Capture the cell that displays the provided text and extract its (X, Y) central coordinate. 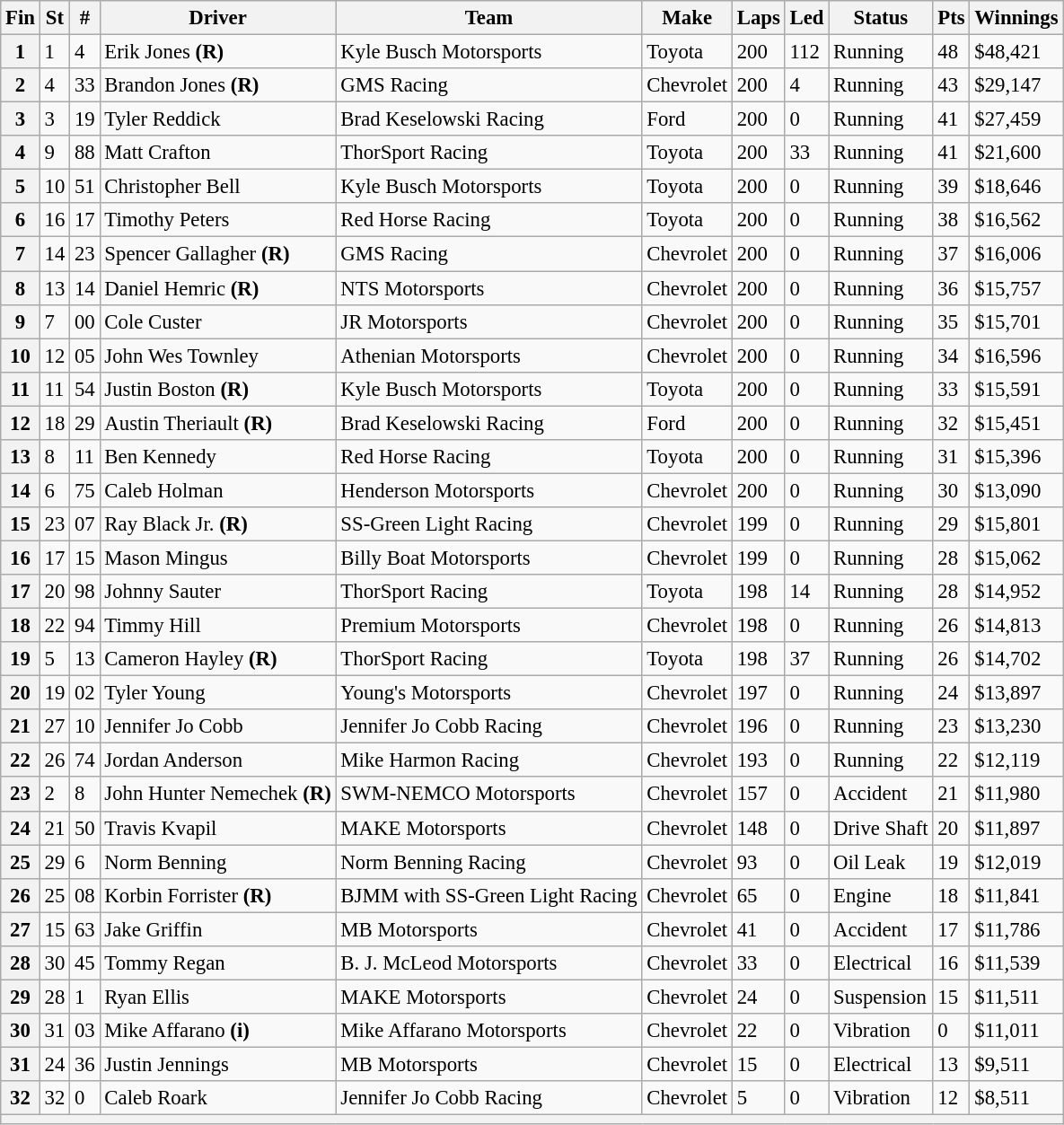
48 (952, 52)
Timmy Hill (217, 626)
Mike Harmon Racing (488, 760)
Caleb Holman (217, 490)
Jake Griffin (217, 929)
$11,980 (1016, 795)
$15,701 (1016, 321)
$12,119 (1016, 760)
Ryan Ellis (217, 997)
Mike Affarano Motorsports (488, 1031)
Tyler Young (217, 693)
$13,090 (1016, 490)
54 (84, 389)
BJMM with SS-Green Light Racing (488, 895)
07 (84, 524)
Justin Jennings (217, 1064)
Caleb Roark (217, 1098)
$11,011 (1016, 1031)
Cole Custer (217, 321)
Led (806, 18)
98 (84, 592)
43 (952, 85)
$11,897 (1016, 828)
Make (687, 18)
$16,006 (1016, 254)
35 (952, 321)
$11,511 (1016, 997)
# (84, 18)
Mike Affarano (i) (217, 1031)
03 (84, 1031)
$8,511 (1016, 1098)
63 (84, 929)
Team (488, 18)
Young's Motorsports (488, 693)
Spencer Gallagher (R) (217, 254)
Ray Black Jr. (R) (217, 524)
$15,396 (1016, 457)
112 (806, 52)
$48,421 (1016, 52)
75 (84, 490)
196 (758, 726)
Fin (21, 18)
Billy Boat Motorsports (488, 558)
Drive Shaft (881, 828)
John Hunter Nemechek (R) (217, 795)
Brandon Jones (R) (217, 85)
$21,600 (1016, 153)
Norm Benning Racing (488, 862)
45 (84, 963)
51 (84, 187)
$16,596 (1016, 356)
St (54, 18)
34 (952, 356)
Engine (881, 895)
Henderson Motorsports (488, 490)
93 (758, 862)
$12,019 (1016, 862)
65 (758, 895)
$15,591 (1016, 389)
$29,147 (1016, 85)
08 (84, 895)
$11,786 (1016, 929)
Tommy Regan (217, 963)
Timothy Peters (217, 220)
$11,539 (1016, 963)
Norm Benning (217, 862)
Cameron Hayley (R) (217, 659)
Tyler Reddick (217, 119)
74 (84, 760)
Justin Boston (R) (217, 389)
Pts (952, 18)
Oil Leak (881, 862)
$15,757 (1016, 288)
Premium Motorsports (488, 626)
B. J. McLeod Motorsports (488, 963)
$16,562 (1016, 220)
148 (758, 828)
$18,646 (1016, 187)
Suspension (881, 997)
Laps (758, 18)
Austin Theriault (R) (217, 423)
Christopher Bell (217, 187)
Athenian Motorsports (488, 356)
02 (84, 693)
Johnny Sauter (217, 592)
Matt Crafton (217, 153)
Erik Jones (R) (217, 52)
39 (952, 187)
SS-Green Light Racing (488, 524)
$27,459 (1016, 119)
JR Motorsports (488, 321)
$15,801 (1016, 524)
94 (84, 626)
$13,230 (1016, 726)
$13,897 (1016, 693)
05 (84, 356)
$14,813 (1016, 626)
Winnings (1016, 18)
$9,511 (1016, 1064)
Travis Kvapil (217, 828)
$14,702 (1016, 659)
Jennifer Jo Cobb (217, 726)
Status (881, 18)
John Wes Townley (217, 356)
$15,062 (1016, 558)
00 (84, 321)
NTS Motorsports (488, 288)
50 (84, 828)
$14,952 (1016, 592)
SWM-NEMCO Motorsports (488, 795)
Jordan Anderson (217, 760)
Korbin Forrister (R) (217, 895)
157 (758, 795)
193 (758, 760)
197 (758, 693)
$15,451 (1016, 423)
38 (952, 220)
Mason Mingus (217, 558)
Ben Kennedy (217, 457)
$11,841 (1016, 895)
88 (84, 153)
Daniel Hemric (R) (217, 288)
Driver (217, 18)
